Pinpoint the cell where the given text exists, returning its (X, Y) midpoint coordinate. 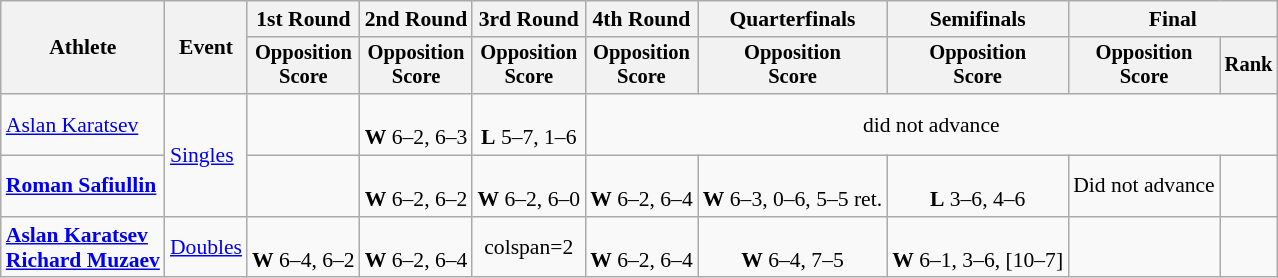
Semifinals (978, 19)
Aslan Karatsev (83, 124)
3rd Round (528, 19)
L 5–7, 1–6 (528, 124)
1st Round (304, 19)
W 6–3, 0–6, 5–5 ret. (792, 186)
Roman Safiullin (83, 186)
Rank (1249, 66)
did not advance (931, 124)
4th Round (642, 19)
Doubles (206, 248)
W 6–4, 6–2 (304, 248)
Final (1172, 19)
2nd Round (416, 19)
W 6–2, 6–0 (528, 186)
Aslan KaratsevRichard Muzaev (83, 248)
L 3–6, 4–6 (978, 186)
W 6–4, 7–5 (792, 248)
Event (206, 48)
Athlete (83, 48)
W 6–2, 6–3 (416, 124)
W 6–1, 3–6, [10–7] (978, 248)
Quarterfinals (792, 19)
W 6–2, 6–2 (416, 186)
colspan=2 (528, 248)
Did not advance (1144, 186)
Singles (206, 155)
